From the cell containing the given text, extract its center point as [X, Y] coordinate. 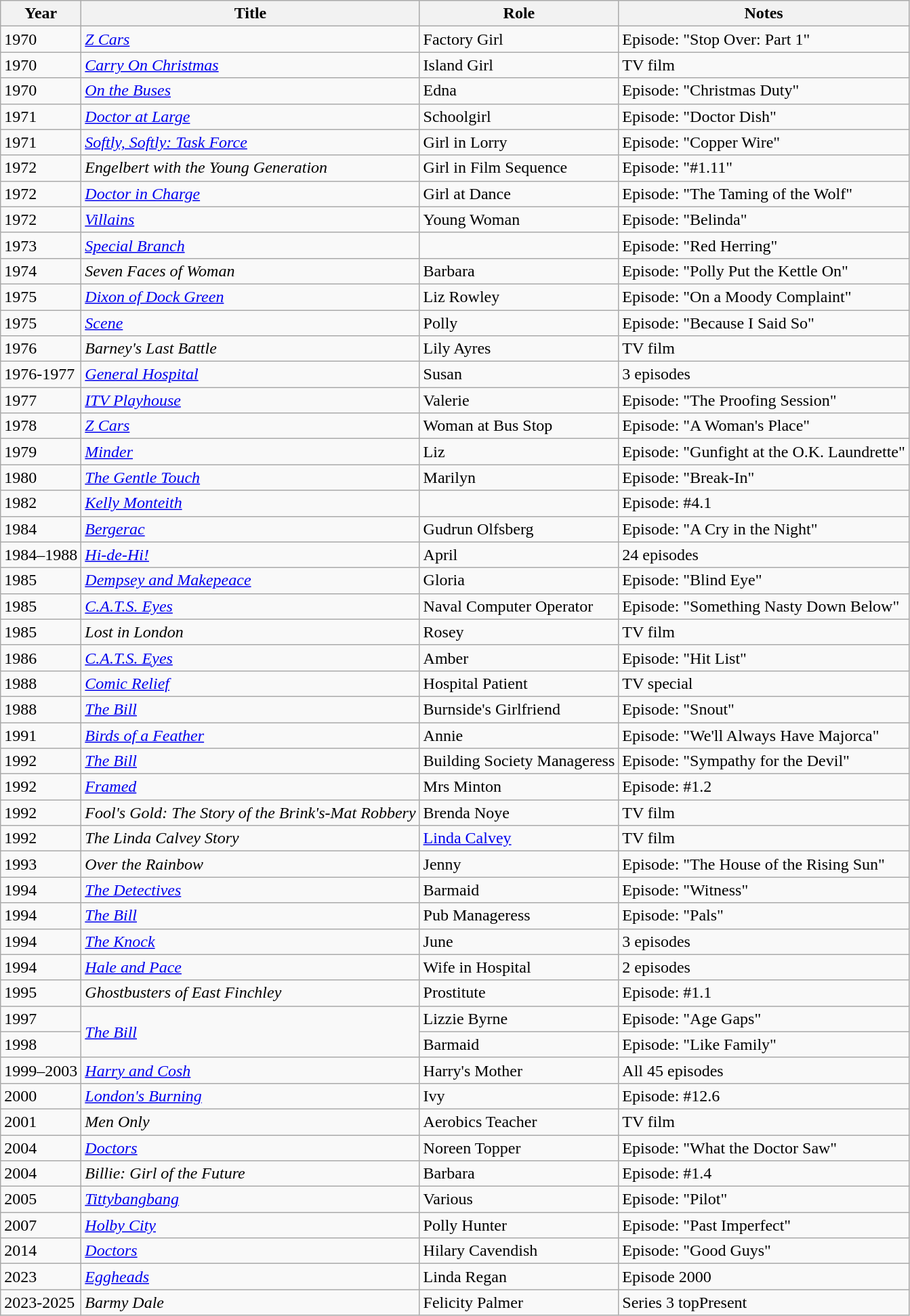
1984–1988 [41, 555]
All 45 episodes [764, 1070]
2014 [41, 1251]
Lost in London [251, 632]
Mrs Minton [519, 787]
Girl in Lorry [519, 142]
Barmy Dale [251, 1302]
Episode: #1.4 [764, 1174]
1986 [41, 658]
Building Society Manageress [519, 761]
1995 [41, 993]
Episode: "Something Nasty Down Below" [764, 606]
Episode: "Pals" [764, 916]
The Detectives [251, 890]
Tittybangbang [251, 1200]
Young Woman [519, 219]
Episode: "Like Family" [764, 1044]
The Knock [251, 941]
Framed [251, 787]
2023-2025 [41, 1302]
1999–2003 [41, 1070]
1974 [41, 271]
Marilyn [519, 477]
Liz [519, 452]
Hilary Cavendish [519, 1251]
Prostitute [519, 993]
Episode: "Age Gaps" [764, 1019]
Episode: "Blind Eye" [764, 580]
Susan [519, 375]
Episode: "#1.11" [764, 168]
Harry's Mother [519, 1070]
June [519, 941]
Episode: "We'll Always Have Majorca" [764, 735]
Girl in Film Sequence [519, 168]
1982 [41, 503]
Billie: Girl of the Future [251, 1174]
Episode: "Belinda" [764, 219]
1979 [41, 452]
The Gentle Touch [251, 477]
Doctor at Large [251, 116]
Episode: "Christmas Duty" [764, 91]
April [519, 555]
1978 [41, 426]
Episode: #1.1 [764, 993]
Gudrun Olfsberg [519, 529]
Wife in Hospital [519, 967]
Holby City [251, 1225]
Special Branch [251, 245]
Year [41, 14]
Jenny [519, 864]
Episode: #1.2 [764, 787]
Amber [519, 658]
Brenda Noye [519, 813]
Over the Rainbow [251, 864]
Burnside's Girlfriend [519, 709]
Hale and Pace [251, 967]
24 episodes [764, 555]
Episode: "Past Imperfect" [764, 1225]
Episode: "The House of the Rising Sun" [764, 864]
Episode: "Copper Wire" [764, 142]
1993 [41, 864]
Villains [251, 219]
Harry and Cosh [251, 1070]
Episode: "A Cry in the Night" [764, 529]
The Linda Calvey Story [251, 839]
1991 [41, 735]
1973 [41, 245]
1977 [41, 400]
Liz Rowley [519, 297]
Dixon of Dock Green [251, 297]
2001 [41, 1122]
Men Only [251, 1122]
Episode: "Because I Said So" [764, 323]
1998 [41, 1044]
Pub Manageress [519, 916]
2 episodes [764, 967]
Birds of a Feather [251, 735]
Episode: "Doctor Dish" [764, 116]
Title [251, 14]
Schoolgirl [519, 116]
Seven Faces of Woman [251, 271]
Episode: "Hit List" [764, 658]
Felicity Palmer [519, 1302]
Girl at Dance [519, 194]
Doctor in Charge [251, 194]
Aerobics Teacher [519, 1122]
Notes [764, 14]
Episode: "What the Doctor Saw" [764, 1148]
ITV Playhouse [251, 400]
Naval Computer Operator [519, 606]
Noreen Topper [519, 1148]
Episode: "Snout" [764, 709]
Episode: "On a Moody Complaint" [764, 297]
Dempsey and Makepeace [251, 580]
TV special [764, 683]
Edna [519, 91]
Episode: "Pilot" [764, 1200]
1976 [41, 349]
Annie [519, 735]
1997 [41, 1019]
Woman at Bus Stop [519, 426]
Engelbert with the Young Generation [251, 168]
Lily Ayres [519, 349]
Episode: "The Taming of the Wolf" [764, 194]
Gloria [519, 580]
Episode: #12.6 [764, 1096]
Episode: "A Woman's Place" [764, 426]
Episode: #4.1 [764, 503]
Series 3 topPresent [764, 1302]
Eggheads [251, 1277]
Episode: "Stop Over: Part 1" [764, 39]
Episode: "Good Guys" [764, 1251]
Ivy [519, 1096]
2023 [41, 1277]
2005 [41, 1200]
Polly [519, 323]
Hi-de-Hi! [251, 555]
Island Girl [519, 65]
2007 [41, 1225]
2000 [41, 1096]
Episode: "Polly Put the Kettle On" [764, 271]
Carry On Christmas [251, 65]
Linda Regan [519, 1277]
Softly, Softly: Task Force [251, 142]
On the Buses [251, 91]
Episode: "Gunfight at the O.K. Laundrette" [764, 452]
Valerie [519, 400]
Hospital Patient [519, 683]
Factory Girl [519, 39]
Kelly Monteith [251, 503]
Episode: "Break-In" [764, 477]
1976-1977 [41, 375]
Episode: "The Proofing Session" [764, 400]
Scene [251, 323]
Barney's Last Battle [251, 349]
Linda Calvey [519, 839]
Minder [251, 452]
Role [519, 14]
Fool's Gold: The Story of the Brink's-Mat Robbery [251, 813]
London's Burning [251, 1096]
Ghostbusters of East Finchley [251, 993]
Lizzie Byrne [519, 1019]
Episode 2000 [764, 1277]
Bergerac [251, 529]
Polly Hunter [519, 1225]
Rosey [519, 632]
Comic Relief [251, 683]
Episode: "Red Herring" [764, 245]
Episode: "Witness" [764, 890]
Various [519, 1200]
General Hospital [251, 375]
1984 [41, 529]
1980 [41, 477]
Episode: "Sympathy for the Devil" [764, 761]
